Return (X, Y) of the center of cell containing provided text 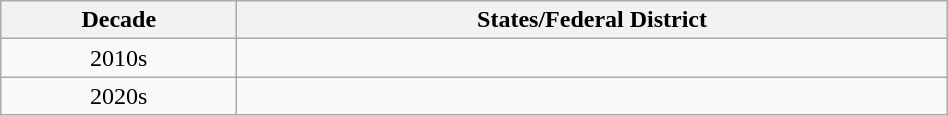
2010s (119, 58)
States/Federal District (592, 20)
Decade (119, 20)
2020s (119, 96)
